Capture the cell that displays the provided text and extract its (x, y) central coordinate. 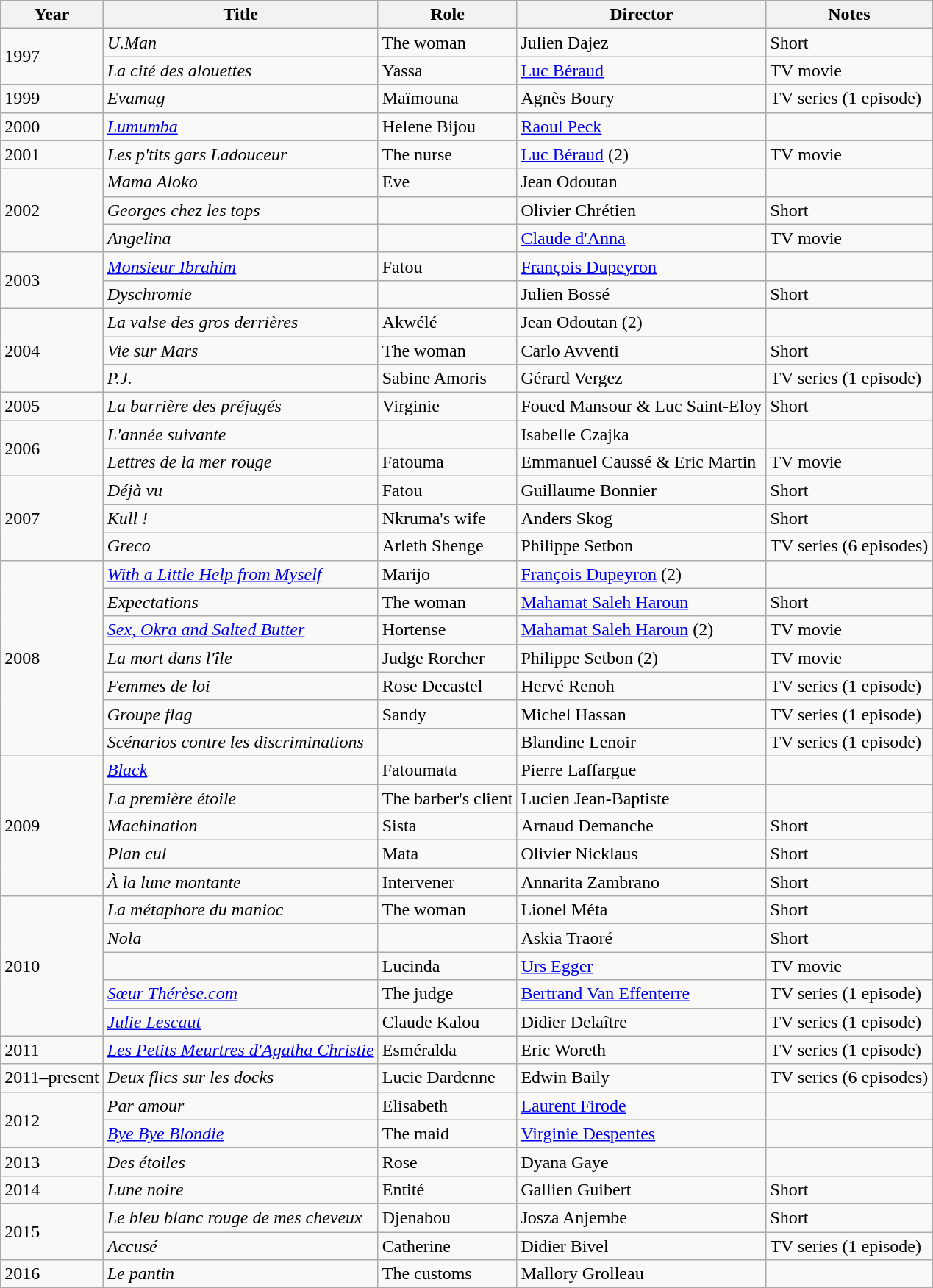
La cité des alouettes (240, 71)
La mort dans l'île (240, 658)
1999 (51, 99)
U.Man (240, 43)
Lumumba (240, 126)
The customs (447, 1274)
Claude Kalou (447, 1022)
Maïmouna (447, 99)
2007 (51, 518)
2001 (51, 154)
Lettres de la mer rouge (240, 462)
Mahamat Saleh Haroun (641, 602)
Lucinda (447, 966)
Bertrand Van Effenterre (641, 994)
Sœur Thérèse.com (240, 994)
2011–present (51, 1078)
Hervé Renoh (641, 686)
Rose (447, 1162)
With a Little Help from Myself (240, 574)
Djenabou (447, 1217)
Machination (240, 826)
Elisabeth (447, 1106)
Philippe Setbon (2) (641, 658)
Judge Rorcher (447, 658)
2000 (51, 126)
Georges chez les tops (240, 210)
2002 (51, 210)
Plan cul (240, 854)
Deux flics sur les docks (240, 1078)
Vie sur Mars (240, 351)
Sandy (447, 714)
2012 (51, 1120)
Sabine Amoris (447, 379)
Des étoiles (240, 1162)
Luc Béraud (641, 71)
Emmanuel Caussé & Eric Martin (641, 462)
Akwélé (447, 322)
Sex, Okra and Salted Butter (240, 630)
Philippe Setbon (641, 546)
Le bleu blanc rouge de mes cheveux (240, 1217)
Black (240, 770)
Agnès Boury (641, 99)
Anders Skog (641, 518)
Gallien Guibert (641, 1189)
2008 (51, 658)
Guillaume Bonnier (641, 490)
2011 (51, 1050)
Nkruma's wife (447, 518)
2006 (51, 448)
2013 (51, 1162)
À la lune montante (240, 882)
Director (641, 15)
La valse des gros derrières (240, 322)
Bye Bye Blondie (240, 1134)
Pierre Laffargue (641, 770)
Eve (447, 182)
Julie Lescaut (240, 1022)
Femmes de loi (240, 686)
Dyana Gaye (641, 1162)
Mahamat Saleh Haroun (2) (641, 630)
Michel Hassan (641, 714)
Entité (447, 1189)
Role (447, 15)
Didier Delaître (641, 1022)
Lucie Dardenne (447, 1078)
Evamag (240, 99)
Nola (240, 938)
Yassa (447, 71)
Marijo (447, 574)
Hortense (447, 630)
Claude d'Anna (641, 238)
Luc Béraud (2) (641, 154)
La barrière des préjugés (240, 407)
Raoul Peck (641, 126)
Expectations (240, 602)
Angelina (240, 238)
Dyschromie (240, 294)
Olivier Nicklaus (641, 854)
Title (240, 15)
2015 (51, 1231)
François Dupeyron (641, 266)
Mallory Grolleau (641, 1274)
2010 (51, 966)
Didier Bivel (641, 1246)
The maid (447, 1134)
La première étoile (240, 798)
Lucien Jean-Baptiste (641, 798)
Mama Aloko (240, 182)
Year (51, 15)
Isabelle Czajka (641, 434)
The nurse (447, 154)
Scénarios contre les discriminations (240, 742)
Greco (240, 546)
The judge (447, 994)
Lune noire (240, 1189)
Annarita Zambrano (641, 882)
Olivier Chrétien (641, 210)
2014 (51, 1189)
Jean Odoutan (2) (641, 322)
Askia Traoré (641, 938)
Urs Egger (641, 966)
2009 (51, 826)
Jean Odoutan (641, 182)
François Dupeyron (2) (641, 574)
Virginie Despentes (641, 1134)
Blandine Lenoir (641, 742)
1997 (51, 57)
Gérard Vergez (641, 379)
La métaphore du manioc (240, 910)
Edwin Baily (641, 1078)
Fatouma (447, 462)
2004 (51, 350)
Lionel Méta (641, 910)
Fatoumata (447, 770)
Rose Decastel (447, 686)
Laurent Firode (641, 1106)
Les Petits Meurtres d'Agatha Christie (240, 1050)
Helene Bijou (447, 126)
2005 (51, 407)
Monsieur Ibrahim (240, 266)
Arnaud Demanche (641, 826)
Carlo Avventi (641, 351)
The barber's client (447, 798)
Les p'tits gars Ladouceur (240, 154)
Mata (447, 854)
Groupe flag (240, 714)
2003 (51, 280)
Déjà vu (240, 490)
Catherine (447, 1246)
Le pantin (240, 1274)
2016 (51, 1274)
Arleth Shenge (447, 546)
Julien Bossé (641, 294)
L'année suivante (240, 434)
Virginie (447, 407)
Sista (447, 826)
Notes (849, 15)
Accusé (240, 1246)
Kull ! (240, 518)
Par amour (240, 1106)
P.J. (240, 379)
Intervener (447, 882)
Esméralda (447, 1050)
Josza Anjembe (641, 1217)
Foued Mansour & Luc Saint-Eloy (641, 407)
Eric Woreth (641, 1050)
Julien Dajez (641, 43)
